Pinpoint the cell where the given text exists, returning its (x, y) midpoint coordinate. 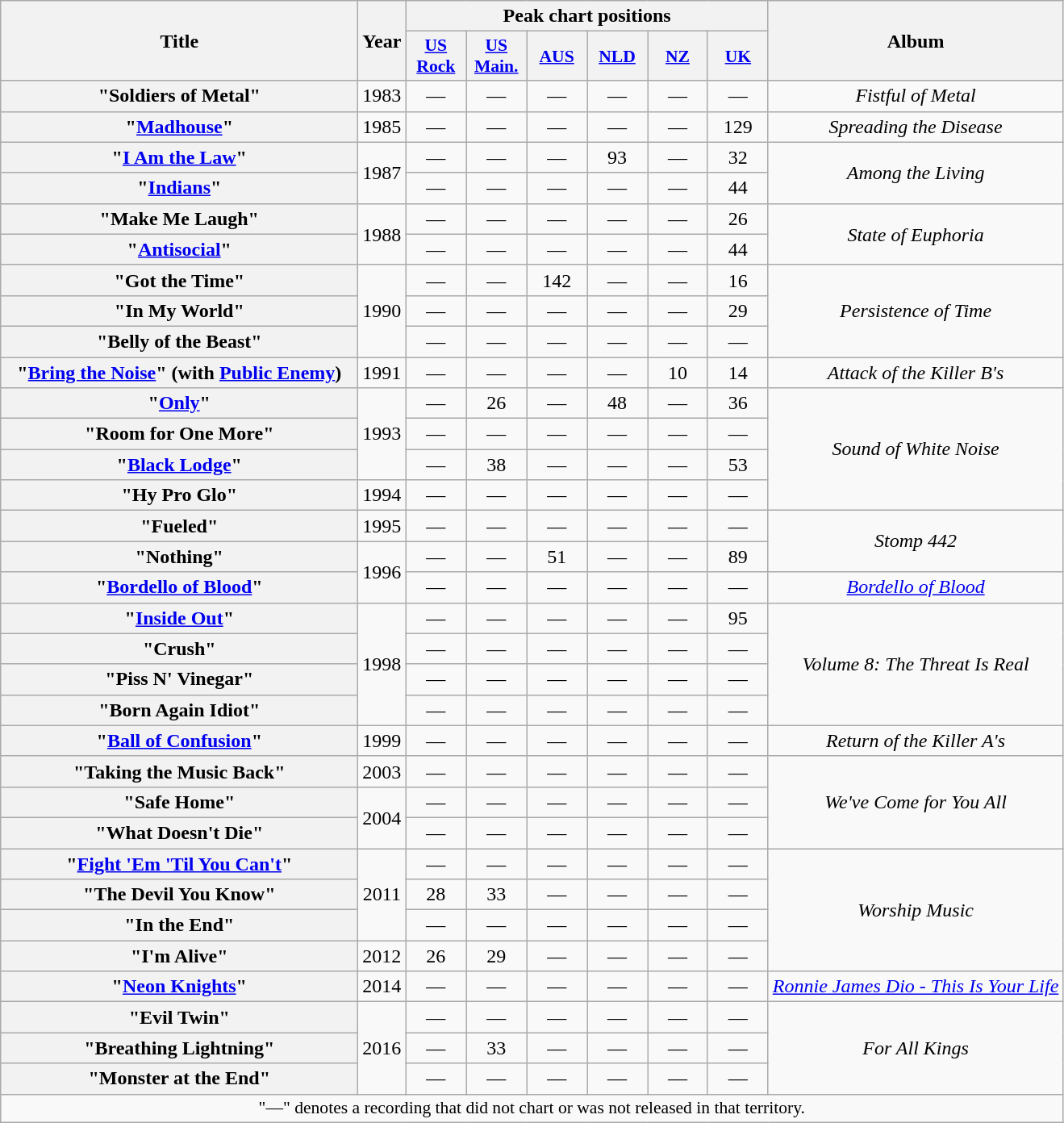
US Main. (497, 56)
1996 (382, 572)
1999 (382, 741)
"Black Lodge" (179, 465)
"Only" (179, 403)
10 (678, 372)
"Indians" (179, 188)
Ronnie James Dio - This Is Your Life (916, 987)
"Taking the Music Back" (179, 771)
1987 (382, 173)
Year (382, 40)
28 (436, 895)
"Breathing Lightning" (179, 1048)
36 (737, 403)
AUS (557, 56)
"—" denotes a recording that did not chart or was not released in that territory. (532, 1108)
US Rock (436, 56)
"Evil Twin" (179, 1017)
1983 (382, 96)
1991 (382, 372)
Peak chart positions (587, 16)
2014 (382, 987)
16 (737, 280)
"Monster at the End" (179, 1079)
48 (618, 403)
2003 (382, 771)
1985 (382, 127)
Fistful of Metal (916, 96)
1998 (382, 664)
Attack of the Killer B's (916, 372)
"Antisocial" (179, 249)
Persistence of Time (916, 311)
We've Come for You All (916, 802)
Stomp 442 (916, 541)
"What Doesn't Die" (179, 833)
Title (179, 40)
129 (737, 127)
2011 (382, 895)
"Belly of the Beast" (179, 341)
"Neon Knights" (179, 987)
"Nothing" (179, 557)
"I'm Alive" (179, 956)
"Bring the Noise" (with Public Enemy) (179, 372)
93 (618, 157)
"I Am the Law" (179, 157)
"Safe Home" (179, 802)
"Hy Pro Glo" (179, 495)
"The Devil You Know" (179, 895)
"Madhouse" (179, 127)
Bordello of Blood (916, 587)
1993 (382, 434)
"Inside Out" (179, 618)
Album (916, 40)
51 (557, 557)
32 (737, 157)
1988 (382, 234)
1994 (382, 495)
Sound of White Noise (916, 449)
2004 (382, 817)
53 (737, 465)
Among the Living (916, 173)
NLD (618, 56)
"Ball of Confusion" (179, 741)
NZ (678, 56)
95 (737, 618)
142 (557, 280)
14 (737, 372)
Return of the Killer A's (916, 741)
"In My World" (179, 311)
"Make Me Laugh" (179, 219)
2016 (382, 1048)
"Soldiers of Metal" (179, 96)
"Born Again Idiot" (179, 710)
"Piss N' Vinegar" (179, 679)
38 (497, 465)
State of Euphoria (916, 234)
Worship Music (916, 910)
"Got the Time" (179, 280)
"Crush" (179, 649)
"Fueled" (179, 526)
1990 (382, 311)
UK (737, 56)
"In the End" (179, 925)
"Room for One More" (179, 434)
2012 (382, 956)
For All Kings (916, 1048)
"Bordello of Blood" (179, 587)
Spreading the Disease (916, 127)
Volume 8: The Threat Is Real (916, 664)
1995 (382, 526)
"Fight 'Em 'Til You Can't" (179, 864)
89 (737, 557)
